Detect which cell encompasses the target text, then output its [x, y] center coordinate. 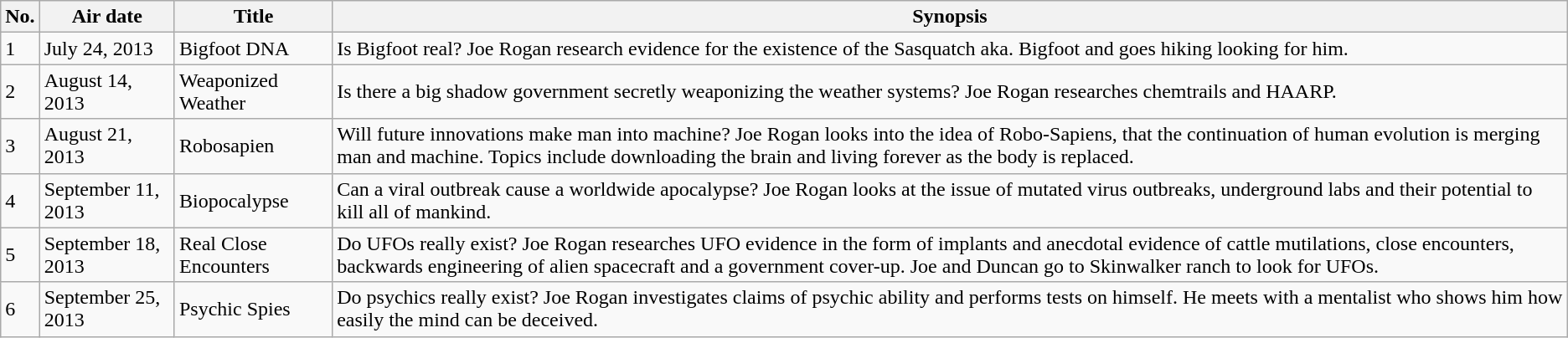
Title [253, 17]
August 21, 2013 [107, 146]
Is Bigfoot real? Joe Rogan research evidence for the existence of the Sasquatch aka. Bigfoot and goes hiking looking for him. [950, 49]
August 14, 2013 [107, 92]
4 [20, 201]
Robosapien [253, 146]
July 24, 2013 [107, 49]
Bigfoot DNA [253, 49]
Synopsis [950, 17]
September 18, 2013 [107, 254]
September 11, 2013 [107, 201]
No. [20, 17]
6 [20, 310]
1 [20, 49]
3 [20, 146]
Weaponized Weather [253, 92]
Real Close Encounters [253, 254]
Air date [107, 17]
Is there a big shadow government secretly weaponizing the weather systems? Joe Rogan researches chemtrails and HAARP. [950, 92]
Biopocalypse [253, 201]
5 [20, 254]
Psychic Spies [253, 310]
September 25, 2013 [107, 310]
2 [20, 92]
